Locate the cell with the specified text and output its [x, y] center coordinate. 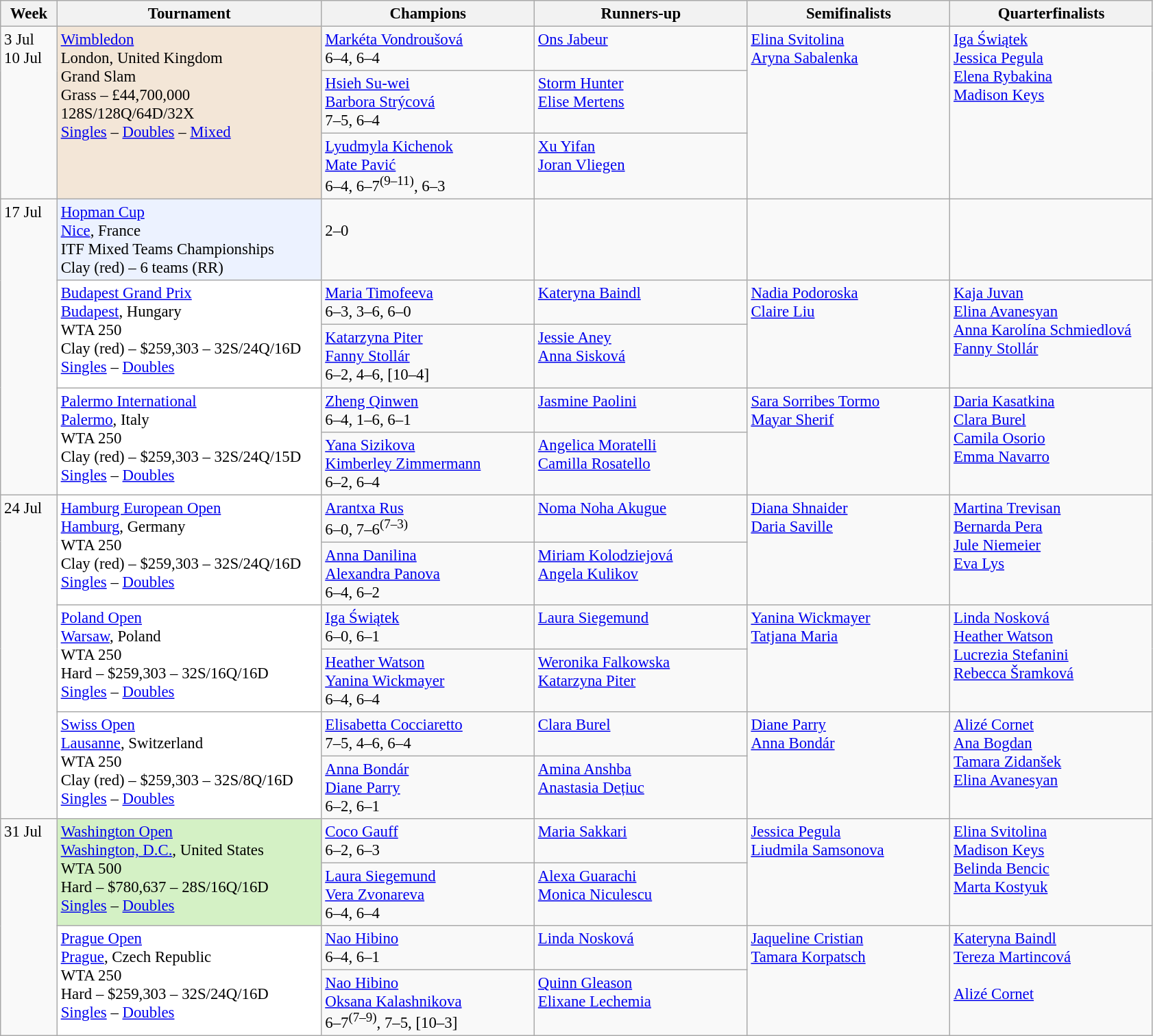
2–0 [428, 240]
Nadia Podoroska Claire Liu [849, 334]
24 Jul [29, 656]
Yanina Wickmayer Tatjana Maria [849, 658]
Anna Danilina Alexandra Panova 6–4, 6–2 [428, 573]
Tournament [189, 14]
Iga Świątek 6–0, 6–1 [428, 628]
Week [29, 14]
Maria Sakkari [642, 841]
Katarzyna Piter Fanny Stollár 6–2, 4–6, [10–4] [428, 356]
Hsieh Su-wei Barbora Strýcová7–5, 6–4 [428, 102]
Linda Nosková Heather Watson Lucrezia Stefanini Rebecca Šramková [1052, 658]
Daria Kasatkina Clara Burel Camila Osorio Emma Navarro [1052, 441]
Palermo InternationalPalermo, ItalyWTA 250Clay (red) – $259,303 – 32S/24Q/15DSingles – Doubles [189, 441]
WimbledonLondon, United KingdomGrand SlamGrass – £44,700,000128S/128Q/64D/32XSingles – Doubles – Mixed [189, 113]
Zheng Qinwen 6–4, 1–6, 6–1 [428, 410]
Poland OpenWarsaw, PolandWTA 250Hard – $259,303 – 32S/16Q/16DSingles – Doubles [189, 658]
Semifinalists [849, 14]
Weronika Falkowska Katarzyna Piter [642, 680]
Jaqueline Cristian Tamara Korpatsch [849, 981]
Hopman CupNice, FranceITF Mixed Teams ChampionshipsClay (red) – 6 teams (RR) [189, 240]
Xu Yifan Joran Vliegen [642, 166]
Amina Anshba Anastasia Dețiuc [642, 787]
Swiss OpenLausanne, SwitzerlandWTA 250Clay (red) – $259,303 – 32S/8Q/16DSingles – Doubles [189, 765]
Yana Sizikova Kimberley Zimmermann 6–2, 6–4 [428, 463]
Ons Jabeur [642, 49]
Elina Svitolina Aryna Sabalenka [849, 113]
Nao Hibino 6–4, 6–1 [428, 948]
Elisabetta Cocciaretto 7–5, 4–6, 6–4 [428, 735]
Kaja Juvan Elina Avanesyan Anna Karolína Schmiedlová Fanny Stollár [1052, 334]
Runners-up [642, 14]
Kateryna Baindl [642, 303]
Noma Noha Akugue [642, 518]
Iga Świątek Jessica Pegula Elena Rybakina Madison Keys [1052, 113]
Markéta Vondroušová6–4, 6–4 [428, 49]
Alexa Guarachi Monica Niculescu [642, 895]
Clara Burel [642, 735]
Storm Hunter Elise Mertens [642, 102]
Linda Nosková [642, 948]
3 Jul 10 Jul [29, 113]
Champions [428, 14]
Budapest Grand PrixBudapest, HungaryWTA 250Clay (red) – $259,303 – 32S/24Q/16DSingles – Doubles [189, 334]
Laura Siegemund Vera Zvonareva 6–4, 6–4 [428, 895]
Alizé Cornet Ana Bogdan Tamara Zidanšek Elina Avanesyan [1052, 765]
31 Jul [29, 928]
Jasmine Paolini [642, 410]
Jessica Pegula Liudmila Samsonova [849, 872]
Arantxa Rus 6–0, 7–6(7–3) [428, 518]
Laura Siegemund [642, 628]
Hamburg European OpenHamburg, GermanyWTA 250Clay (red) – $259,303 – 32S/24Q/16DSingles – Doubles [189, 550]
Anna Bondár Diane Parry 6–2, 6–1 [428, 787]
Washington OpenWashington, D.C., United StatesWTA 500Hard – $780,637 – 28S/16Q/16DSingles – Doubles [189, 872]
Jessie Aney Anna Sisková [642, 356]
Kateryna Baindl Tereza Martincová Alizé Cornet [1052, 981]
Miriam Kolodziejová Angela Kulikov [642, 573]
Maria Timofeeva 6–3, 3–6, 6–0 [428, 303]
Prague OpenPrague, Czech RepublicWTA 250Hard – $259,303 – 32S/24Q/16DSingles – Doubles [189, 981]
Quinn Gleason Elixane Lechemia [642, 1003]
Angelica Moratelli Camilla Rosatello [642, 463]
Sara Sorribes Tormo Mayar Sherif [849, 441]
Elina Svitolina Madison Keys Belinda Bencic Marta Kostyuk [1052, 872]
Lyudmyla Kichenok Mate Pavić 6–4, 6–7(9–11), 6–3 [428, 166]
Nao Hibino Oksana Kalashnikova 6–7(7–9), 7–5, [10–3] [428, 1003]
Diane Parry Anna Bondár [849, 765]
Martina Trevisan Bernarda Pera Jule Niemeier Eva Lys [1052, 550]
17 Jul [29, 347]
Quarterfinalists [1052, 14]
Coco Gauff6–2, 6–3 [428, 841]
Diana Shnaider Daria Saville [849, 550]
Heather Watson Yanina Wickmayer 6–4, 6–4 [428, 680]
